Locate the cell with the specified text and output its (x, y) center coordinate. 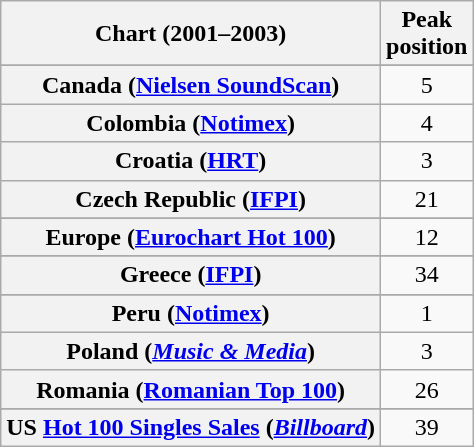
26 (427, 389)
Colombia (Notimex) (191, 123)
12 (427, 237)
Greece (IFPI) (191, 275)
Chart (2001–2003) (191, 34)
1 (427, 313)
Peakposition (427, 34)
Croatia (HRT) (191, 161)
Romania (Romanian Top 100) (191, 389)
US Hot 100 Singles Sales (Billboard) (191, 427)
4 (427, 123)
Peru (Notimex) (191, 313)
5 (427, 85)
21 (427, 199)
39 (427, 427)
Czech Republic (IFPI) (191, 199)
Poland (Music & Media) (191, 351)
Europe (Eurochart Hot 100) (191, 237)
34 (427, 275)
Canada (Nielsen SoundScan) (191, 85)
